Identify which cell holds the provided text, then report its (X, Y) central coordinate. 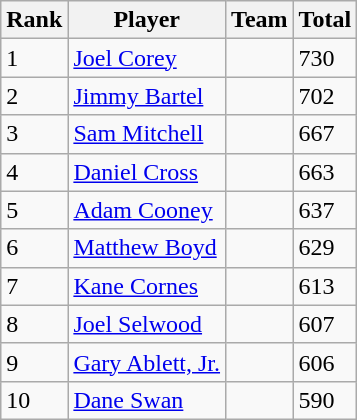
702 (325, 96)
2 (34, 96)
Gary Ablett, Jr. (147, 362)
637 (325, 210)
8 (34, 324)
3 (34, 134)
Kane Cornes (147, 286)
Sam Mitchell (147, 134)
667 (325, 134)
606 (325, 362)
Matthew Boyd (147, 248)
730 (325, 58)
629 (325, 248)
Joel Corey (147, 58)
Rank (34, 20)
Joel Selwood (147, 324)
Adam Cooney (147, 210)
590 (325, 400)
Daniel Cross (147, 172)
Jimmy Bartel (147, 96)
10 (34, 400)
663 (325, 172)
5 (34, 210)
4 (34, 172)
607 (325, 324)
Team (260, 20)
Total (325, 20)
1 (34, 58)
9 (34, 362)
613 (325, 286)
Player (147, 20)
6 (34, 248)
7 (34, 286)
Dane Swan (147, 400)
